Pinpoint the cell where the given text exists, returning its (X, Y) midpoint coordinate. 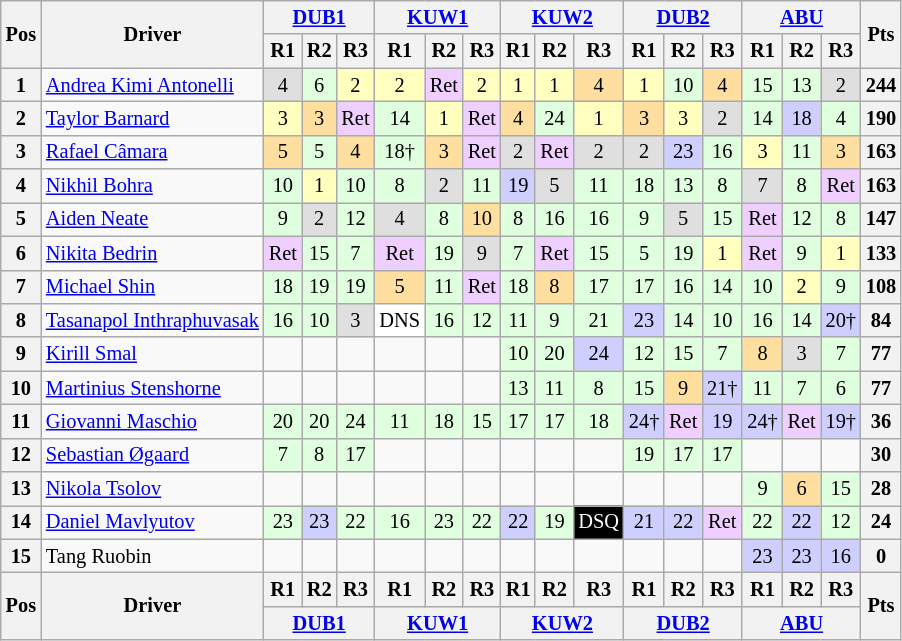
18† (399, 152)
Kirill Smal (152, 354)
133 (881, 253)
20† (841, 320)
Aiden Neate (152, 219)
147 (881, 219)
Tasanapol Inthraphuvasak (152, 320)
Taylor Barnard (152, 118)
Nikola Tsolov (152, 489)
84 (881, 320)
Martinius Stenshorne (152, 388)
21† (722, 388)
Daniel Mavlyutov (152, 522)
108 (881, 287)
0 (881, 556)
Tang Ruobin (152, 556)
36 (881, 421)
30 (881, 455)
DSQ (598, 522)
DNS (399, 320)
Sebastian Øgaard (152, 455)
Giovanni Maschio (152, 421)
19† (841, 421)
Nikita Bedrin (152, 253)
28 (881, 489)
244 (881, 85)
Nikhil Bohra (152, 186)
Andrea Kimi Antonelli (152, 85)
Rafael Câmara (152, 152)
190 (881, 118)
Michael Shin (152, 287)
